Extract the [x, y] coordinate from the center of the cell holding the provided text.  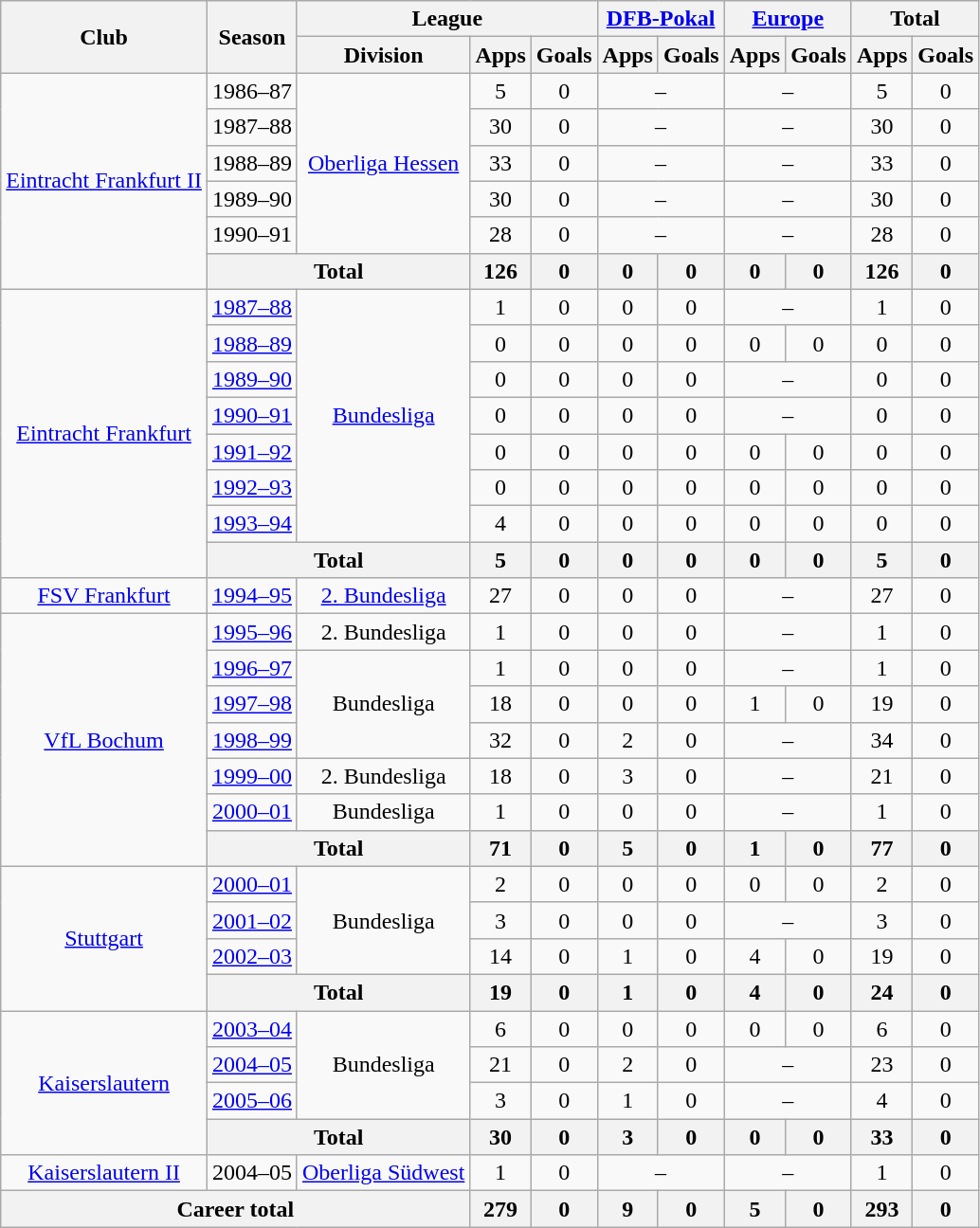
1996–97 [252, 668]
Club [104, 37]
1995–96 [252, 632]
24 [881, 992]
DFB-Pokal [661, 19]
Oberliga Südwest [383, 1173]
2003–04 [252, 1028]
1991–92 [252, 452]
Kaiserslautern II [104, 1173]
293 [881, 1209]
2002–03 [252, 956]
League [447, 19]
71 [500, 848]
1997–98 [252, 704]
Eintracht Frankfurt II [104, 181]
1986–87 [252, 91]
14 [500, 956]
Eintracht Frankfurt [104, 433]
Kaiserslautern [104, 1082]
2005–06 [252, 1101]
VfL Bochum [104, 740]
32 [500, 740]
279 [500, 1209]
1992–93 [252, 488]
Oberliga Hessen [383, 163]
1999–00 [252, 776]
2001–02 [252, 920]
9 [627, 1209]
1993–94 [252, 524]
Division [383, 55]
Career total [235, 1209]
Stuttgart [104, 938]
FSV Frankfurt [104, 596]
Europe [788, 19]
Season [252, 37]
34 [881, 740]
77 [881, 848]
23 [881, 1065]
1994–95 [252, 596]
1998–99 [252, 740]
